From the cell containing the given text, extract its center point as [X, Y] coordinate. 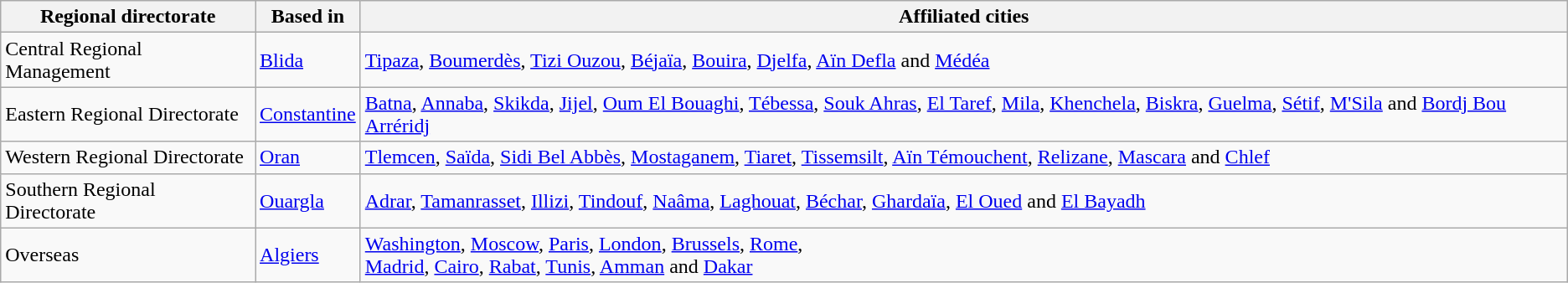
Tipaza, Boumerdès, Tizi Ouzou, Béjaïa, Bouira, Djelfa, Aïn Defla and Médéa [963, 60]
Southern Regional Directorate [128, 201]
Blida [308, 60]
Ouargla [308, 201]
Adrar, Tamanrasset, Illizi, Tindouf, Naâma, Laghouat, Béchar, Ghardaïa, El Oued and El Bayadh [963, 201]
Tlemcen, Saïda, Sidi Bel Abbès, Mostaganem, Tiaret, Tissemsilt, Aïn Témouchent, Relizane, Mascara and Chlef [963, 157]
Central Regional Management [128, 60]
Washington, Moscow, Paris, London, Brussels, Rome, Madrid, Cairo, Rabat, Tunis, Amman and Dakar [963, 255]
Algiers [308, 255]
Western Regional Directorate [128, 157]
Overseas [128, 255]
Batna, Annaba, Skikda, Jijel, Oum El Bouaghi, Tébessa, Souk Ahras, El Taref, Mila, Khenchela, Biskra, Guelma, Sétif, M'Sila and Bordj Bou Arréridj [963, 114]
Oran [308, 157]
Regional directorate [128, 17]
Eastern Regional Directorate [128, 114]
Based in [308, 17]
Affiliated cities [963, 17]
Constantine [308, 114]
